Return (x, y) of the center of cell containing provided text 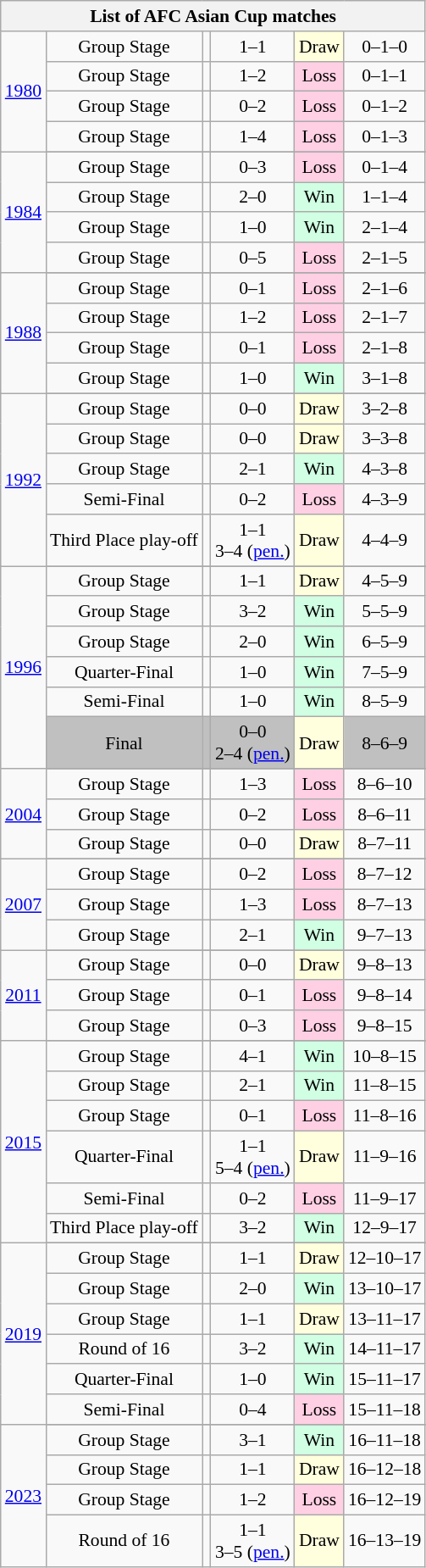
7–5–9 (385, 672)
0–1–4 (385, 167)
1980 (24, 92)
1–13–5 (pen.) (252, 1541)
11–8–15 (385, 1086)
8–6–10 (385, 784)
8–6–9 (385, 742)
8–6–11 (385, 815)
2004 (24, 814)
1–13–4 (pen.) (252, 541)
13–11–17 (385, 1319)
1984 (24, 212)
9–8–15 (385, 1026)
9–7–13 (385, 935)
3–1–8 (385, 379)
16–11–18 (385, 1440)
2007 (24, 905)
16–12–18 (385, 1470)
0–1–2 (385, 107)
1992 (24, 480)
2011 (24, 995)
12–9–17 (385, 1228)
0–1–0 (385, 47)
4–1 (252, 1056)
15–11–18 (385, 1410)
10–8–15 (385, 1056)
11–9–17 (385, 1198)
4–5–9 (385, 581)
2–1–7 (385, 318)
8–7–13 (385, 905)
9–8–14 (385, 996)
3–2–8 (385, 409)
16–12–19 (385, 1500)
1–1–4 (385, 197)
1–4 (252, 137)
3–3–8 (385, 439)
2–1–4 (385, 228)
2023 (24, 1496)
0–1–3 (385, 137)
0–02–4 (pen.) (252, 742)
9–8–13 (385, 965)
16–13–19 (385, 1541)
Final (124, 742)
1996 (24, 668)
14–11–17 (385, 1349)
12–10–17 (385, 1259)
2–1–8 (385, 348)
8–5–9 (385, 702)
13–10–17 (385, 1289)
4–3–9 (385, 499)
4–3–8 (385, 470)
0–5 (252, 258)
11–8–16 (385, 1116)
0–4 (252, 1410)
4–4–9 (385, 541)
6–5–9 (385, 642)
1988 (24, 333)
2015 (24, 1143)
2–1–6 (385, 288)
0–1–1 (385, 76)
15–11–17 (385, 1380)
List of AFC Asian Cup matches (213, 16)
1–15–4 (pen.) (252, 1158)
8–7–12 (385, 875)
3–1 (252, 1440)
2–1–5 (385, 258)
8–7–11 (385, 844)
5–5–9 (385, 612)
11–9–16 (385, 1158)
2019 (24, 1334)
